From the cell containing the given text, extract its center point as (X, Y) coordinate. 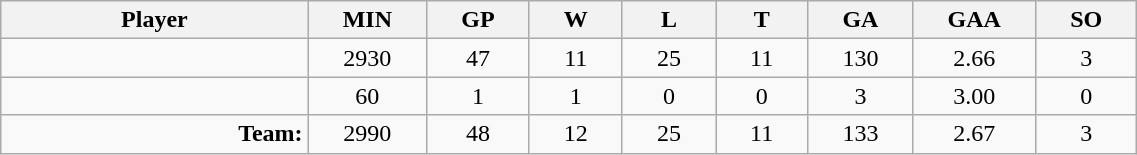
2.67 (974, 134)
60 (368, 96)
130 (860, 58)
2990 (368, 134)
Player (154, 20)
GP (478, 20)
GAA (974, 20)
2930 (368, 58)
Team: (154, 134)
L (668, 20)
2.66 (974, 58)
MIN (368, 20)
47 (478, 58)
3.00 (974, 96)
GA (860, 20)
T (762, 20)
SO (1086, 20)
W (576, 20)
12 (576, 134)
133 (860, 134)
48 (478, 134)
